Find where the given text appears and provide that cell's center as (x, y) coordinate. 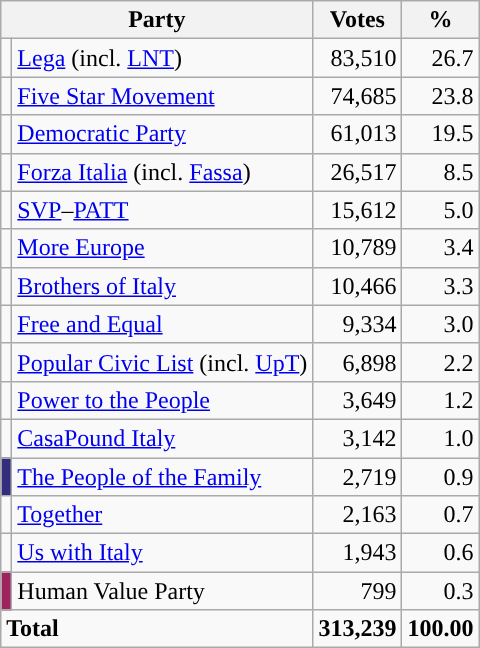
Lega (incl. LNT) (162, 58)
2.2 (440, 362)
23.8 (440, 96)
19.5 (440, 134)
5.0 (440, 210)
Popular Civic List (incl. UpT) (162, 362)
3,142 (358, 438)
CasaPound Italy (162, 438)
10,466 (358, 286)
Democratic Party (162, 134)
799 (358, 591)
Total (157, 629)
3.4 (440, 248)
0.9 (440, 477)
Five Star Movement (162, 96)
Party (157, 20)
1.2 (440, 400)
8.5 (440, 172)
83,510 (358, 58)
Together (162, 515)
3,649 (358, 400)
Brothers of Italy (162, 286)
0.6 (440, 553)
6,898 (358, 362)
Forza Italia (incl. Fassa) (162, 172)
100.00 (440, 629)
313,239 (358, 629)
The People of the Family (162, 477)
26.7 (440, 58)
26,517 (358, 172)
3.3 (440, 286)
Free and Equal (162, 324)
Votes (358, 20)
% (440, 20)
SVP–PATT (162, 210)
0.7 (440, 515)
Us with Italy (162, 553)
61,013 (358, 134)
2,163 (358, 515)
15,612 (358, 210)
0.3 (440, 591)
9,334 (358, 324)
More Europe (162, 248)
10,789 (358, 248)
1.0 (440, 438)
1,943 (358, 553)
74,685 (358, 96)
Power to the People (162, 400)
3.0 (440, 324)
Human Value Party (162, 591)
2,719 (358, 477)
